Return the (X, Y) coordinate for the center point of the cell that contains the specified text.  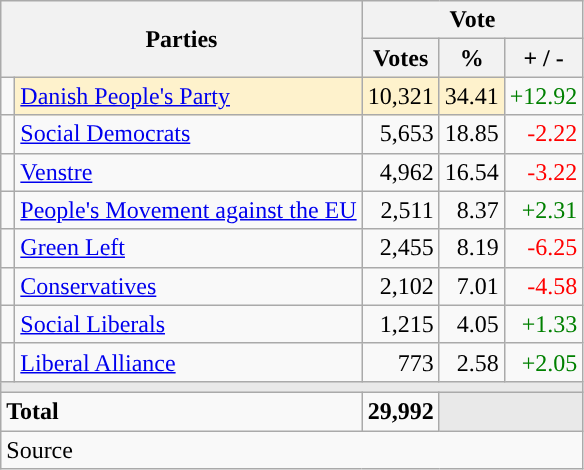
4.05 (472, 324)
-2.22 (544, 134)
Total (182, 411)
5,653 (400, 134)
+ / - (544, 58)
Social Liberals (188, 324)
18.85 (472, 134)
-4.58 (544, 286)
7.01 (472, 286)
-3.22 (544, 172)
% (472, 58)
+1.33 (544, 324)
+2.05 (544, 362)
16.54 (472, 172)
Votes (400, 58)
People's Movement against the EU (188, 210)
34.41 (472, 96)
Parties (182, 39)
8.37 (472, 210)
+2.31 (544, 210)
Vote (472, 20)
Source (292, 449)
Conservatives (188, 286)
Danish People's Party (188, 96)
2,511 (400, 210)
2.58 (472, 362)
-6.25 (544, 248)
2,102 (400, 286)
2,455 (400, 248)
Social Democrats (188, 134)
8.19 (472, 248)
4,962 (400, 172)
Venstre (188, 172)
29,992 (400, 411)
+12.92 (544, 96)
773 (400, 362)
Liberal Alliance (188, 362)
Green Left (188, 248)
1,215 (400, 324)
10,321 (400, 96)
